Find where the given text appears and provide that cell's center as (x, y) coordinate. 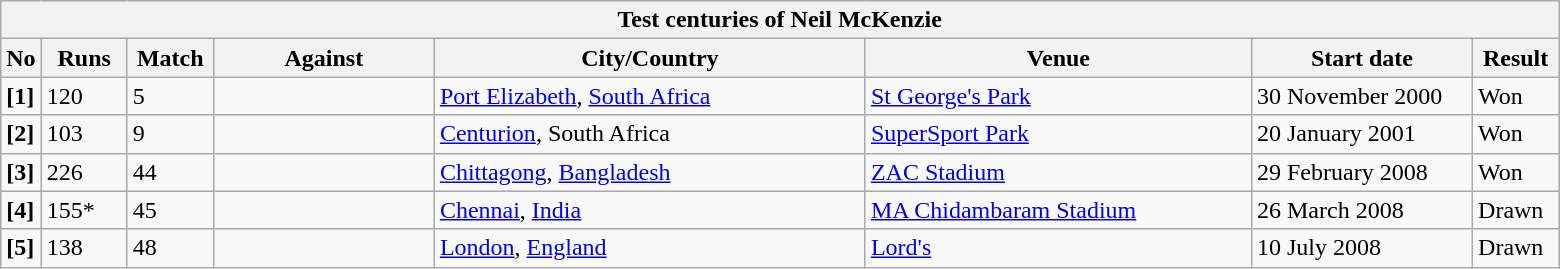
20 January 2001 (1362, 134)
45 (170, 210)
SuperSport Park (1058, 134)
Start date (1362, 58)
[5] (21, 248)
Centurion, South Africa (650, 134)
138 (84, 248)
Against (324, 58)
ZAC Stadium (1058, 172)
Result (1516, 58)
Chittagong, Bangladesh (650, 172)
Port Elizabeth, South Africa (650, 96)
London, England (650, 248)
[4] (21, 210)
29 February 2008 (1362, 172)
Lord's (1058, 248)
St George's Park (1058, 96)
103 (84, 134)
No (21, 58)
[2] (21, 134)
30 November 2000 (1362, 96)
155* (84, 210)
10 July 2008 (1362, 248)
City/Country (650, 58)
26 March 2008 (1362, 210)
Chennai, India (650, 210)
44 (170, 172)
120 (84, 96)
[1] (21, 96)
[3] (21, 172)
5 (170, 96)
9 (170, 134)
Match (170, 58)
Test centuries of Neil McKenzie (780, 20)
MA Chidambaram Stadium (1058, 210)
Venue (1058, 58)
226 (84, 172)
Runs (84, 58)
48 (170, 248)
